For the text-containing cell, return its midpoint in (X, Y) coordinate format. 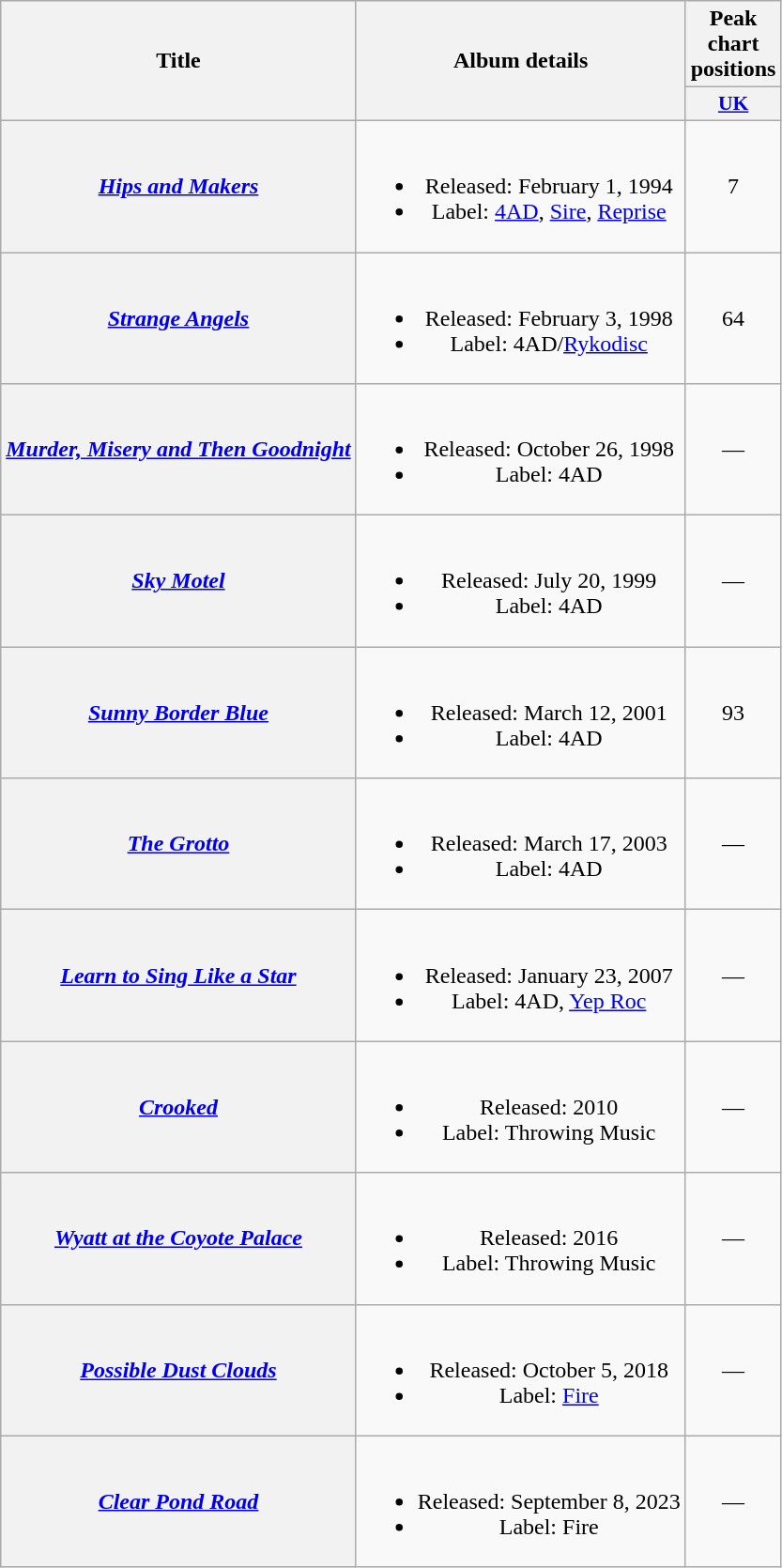
Sky Motel (178, 581)
7 (733, 186)
Released: September 8, 2023Label: Fire (520, 1501)
Murder, Misery and Then Goodnight (178, 450)
Released: February 3, 1998Label: 4AD/Rykodisc (520, 317)
Hips and Makers (178, 186)
Strange Angels (178, 317)
Released: March 17, 2003Label: 4AD (520, 844)
Released: February 1, 1994Label: 4AD, Sire, Reprise (520, 186)
Released: January 23, 2007Label: 4AD, Yep Roc (520, 976)
Released: July 20, 1999Label: 4AD (520, 581)
The Grotto (178, 844)
Learn to Sing Like a Star (178, 976)
Released: October 26, 1998Label: 4AD (520, 450)
UK (733, 104)
64 (733, 317)
Released: March 12, 2001Label: 4AD (520, 713)
Title (178, 61)
Crooked (178, 1107)
Wyatt at the Coyote Palace (178, 1238)
93 (733, 713)
Released: October 5, 2018Label: Fire (520, 1370)
Released: 2016Label: Throwing Music (520, 1238)
Clear Pond Road (178, 1501)
Sunny Border Blue (178, 713)
Released: 2010Label: Throwing Music (520, 1107)
Possible Dust Clouds (178, 1370)
Album details (520, 61)
Peak chart positions (733, 44)
